Locate the cell with the specified text and output its (X, Y) center coordinate. 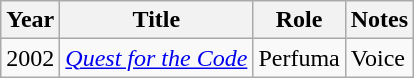
2002 (30, 58)
Year (30, 20)
Notes (379, 20)
Quest for the Code (156, 58)
Role (299, 20)
Title (156, 20)
Voice (379, 58)
Perfuma (299, 58)
